Scan for the cell matching the given text and deliver its [X, Y] coordinate at center. 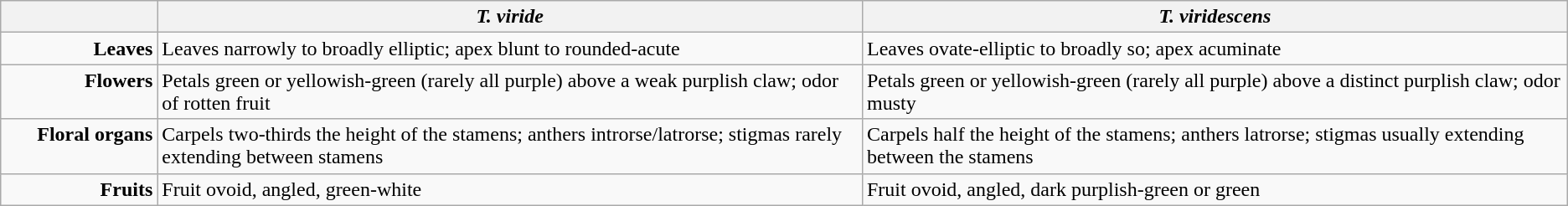
Leaves [79, 49]
Fruits [79, 189]
T. viridescens [1215, 17]
Leaves ovate-elliptic to broadly so; apex acuminate [1215, 49]
T. viride [510, 17]
Floral organs [79, 146]
Fruit ovoid, angled, dark purplish-green or green [1215, 189]
Petals green or yellowish-green (rarely all purple) above a distinct purplish claw; odor musty [1215, 92]
Leaves narrowly to broadly elliptic; apex blunt to rounded-acute [510, 49]
Petals green or yellowish-green (rarely all purple) above a weak purplish claw; odor of rotten fruit [510, 92]
Fruit ovoid, angled, green-white [510, 189]
Carpels half the height of the stamens; anthers latrorse; stigmas usually extending between the stamens [1215, 146]
Flowers [79, 92]
Carpels two-thirds the height of the stamens; anthers introrse/latrorse; stigmas rarely extending between stamens [510, 146]
